For the text-containing cell, return its midpoint in [x, y] coordinate format. 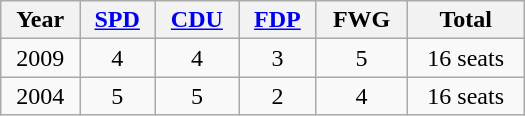
FDP [278, 20]
Year [40, 20]
2004 [40, 96]
Total [466, 20]
2009 [40, 58]
3 [278, 58]
SPD [118, 20]
FWG [362, 20]
2 [278, 96]
CDU [197, 20]
